From the cell containing the given text, extract its center point as (X, Y) coordinate. 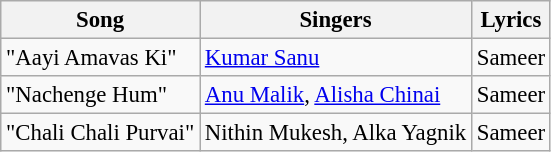
Kumar Sanu (336, 58)
Song (100, 20)
"Nachenge Hum" (100, 95)
"Aayi Amavas Ki" (100, 58)
Anu Malik, Alisha Chinai (336, 95)
Lyrics (510, 20)
Singers (336, 20)
Nithin Mukesh, Alka Yagnik (336, 133)
"Chali Chali Purvai" (100, 133)
